Pinpoint the cell where the given text exists, returning its [x, y] midpoint coordinate. 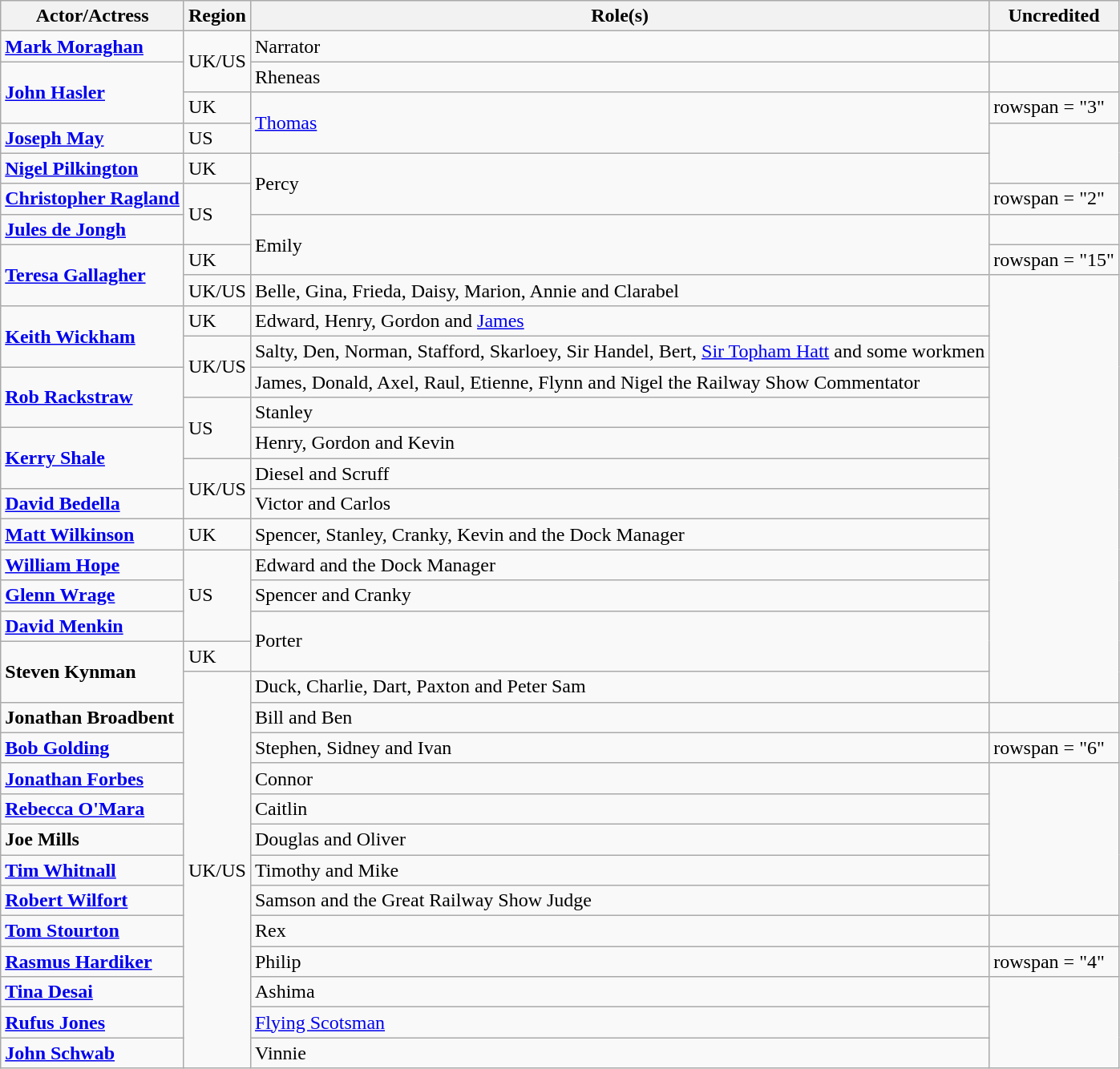
rowspan = "6" [1054, 748]
Nigel Pilkington [93, 168]
Belle, Gina, Frieda, Daisy, Marion, Annie and Clarabel [619, 290]
Caitlin [619, 809]
rowspan = "15" [1054, 260]
Mark Moraghan [93, 46]
Stephen, Sidney and Ivan [619, 748]
Actor/Actress [93, 16]
Connor [619, 778]
Stanley [619, 413]
Emily [619, 244]
Duck, Charlie, Dart, Paxton and Peter Sam [619, 687]
Tim Whitnall [93, 869]
John Hasler [93, 92]
William Hope [93, 565]
Region [216, 16]
Jonathan Forbes [93, 778]
rowspan = "2" [1054, 199]
Keith Wickham [93, 336]
Rheneas [619, 77]
Flying Scotsman [619, 1023]
Ashima [619, 992]
David Menkin [93, 626]
Tom Stourton [93, 931]
Percy [619, 184]
David Bedella [93, 504]
Role(s) [619, 16]
Rex [619, 931]
Salty, Den, Norman, Stafford, Skarloey, Sir Handel, Bert, Sir Topham Hatt and some workmen [619, 351]
rowspan = "3" [1054, 107]
Rufus Jones [93, 1023]
Steven Kynman [93, 672]
Jules de Jongh [93, 229]
Thomas [619, 123]
Kerry Shale [93, 458]
Rasmus Hardiker [93, 962]
Samson and the Great Railway Show Judge [619, 901]
James, Donald, Axel, Raul, Etienne, Flynn and Nigel the Railway Show Commentator [619, 382]
rowspan = "4" [1054, 962]
Victor and Carlos [619, 504]
Spencer and Cranky [619, 595]
Matt Wilkinson [93, 534]
Timothy and Mike [619, 869]
Vinnie [619, 1053]
Bill and Ben [619, 717]
Philip [619, 962]
Robert Wilfort [93, 901]
Henry, Gordon and Kevin [619, 443]
Rob Rackstraw [93, 397]
Jonathan Broadbent [93, 717]
Edward and the Dock Manager [619, 565]
Bob Golding [93, 748]
Rebecca O'Mara [93, 809]
Christopher Ragland [93, 199]
Diesel and Scruff [619, 474]
Spencer, Stanley, Cranky, Kevin and the Dock Manager [619, 534]
Tina Desai [93, 992]
Edward, Henry, Gordon and James [619, 321]
Uncredited [1054, 16]
Joseph May [93, 138]
Glenn Wrage [93, 595]
Porter [619, 641]
Teresa Gallagher [93, 275]
Joe Mills [93, 839]
Douglas and Oliver [619, 839]
Narrator [619, 46]
John Schwab [93, 1053]
